Provide the [x, y] coordinate of the cell's center where the given text is located.  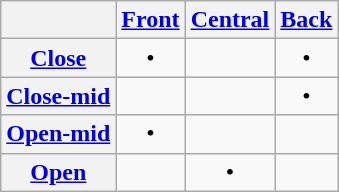
Front [150, 20]
Central [230, 20]
Close [58, 58]
Back [306, 20]
Close-mid [58, 96]
Open-mid [58, 134]
Open [58, 172]
